Extract the (X, Y) coordinate from the center of the cell holding the provided text.  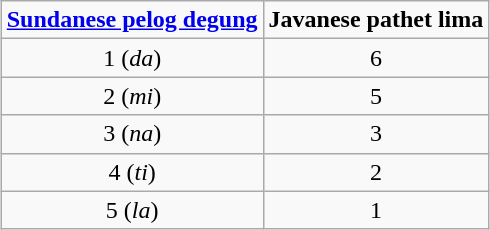
1 (376, 210)
4 (ti) (132, 172)
3 (na) (132, 134)
2 (376, 172)
Javanese pathet lima (376, 20)
3 (376, 134)
Sundanese pelog degung (132, 20)
5 (la) (132, 210)
5 (376, 96)
1 (da) (132, 58)
2 (mi) (132, 96)
6 (376, 58)
